Scan for the cell matching the given text and deliver its (X, Y) coordinate at center. 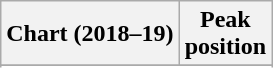
Peakposition (225, 34)
Chart (2018–19) (90, 34)
